For the text-containing cell, return its midpoint in [x, y] coordinate format. 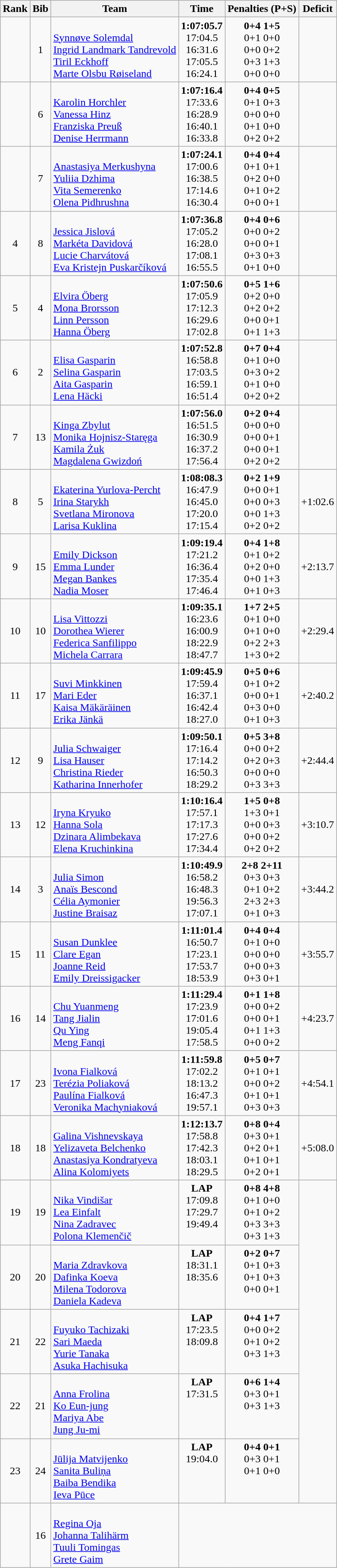
Deficit [318, 9]
Maria ZdravkovaDafinka KoevaMilena TodorovaDaniela Kadeva [115, 1277]
+4:54.1 [318, 1083]
Fuyuko TachizakiSari MaedaYurie TanakaAsuka Hachisuka [115, 1342]
Time [202, 9]
+3:44.2 [318, 889]
Elisa GasparinSelina GasparinAita GasparinLena Häcki [115, 372]
0+2 1+90+0 0+10+0 0+30+0 1+30+2 0+2 [262, 502]
0+6 1+40+3 0+10+3 1+3 [262, 1406]
+5:08.0 [318, 1148]
1:07:36.817:05.216:28.017:08.116:55.5 [202, 243]
LAP17:09.817:29.719:49.4 [202, 1212]
1:10:49.916:58.216:48.319:56.317:07.1 [202, 889]
Julia SchwaigerLisa HauserChristina RiederKatharina Innerhofer [115, 760]
+1:02.6 [318, 502]
1:08:08.316:47.916:45.017:20.017:15.4 [202, 502]
LAP19:04.0 [202, 1471]
LAP17:31.5 [202, 1406]
0+8 0+40+3 0+10+2 0+10+1 0+10+2 0+1 [262, 1148]
1:11:59.817:02.218:13.216:47.319:57.1 [202, 1083]
2 [41, 372]
1:09:45.917:59.416:37.116:42.418:27.0 [202, 695]
Anna FrolinaKo Eun-jungMariya AbeJung Ju-mi [115, 1406]
1+7 2+50+1 0+00+1 0+00+2 2+31+3 0+2 [262, 631]
Galina VishnevskayaYelizaveta BelchenkoAnastasiya KondratyevaAlina Kolomiyets [115, 1148]
0+4 0+40+1 0+10+2 0+00+1 0+20+0 0+1 [262, 179]
Susan DunkleeClare EganJoanne ReidEmily Dreissigacker [115, 954]
LAP18:31.118:35.6 [202, 1277]
+3:10.7 [318, 825]
1:07:05.717:04.516:31.617:05.516:24.1 [202, 50]
Rank [15, 9]
Chu YuanmengTang JialinQu YingMeng Fanqi [115, 1019]
Regina OjaJohanna TalihärmTuuli TomingasGrete Gaim [115, 1535]
0+4 0+40+1 0+00+0 0+00+0 0+30+3 0+1 [262, 954]
1:12:13.717:58.817:42.318:03.118:29.5 [202, 1148]
+2:29.4 [318, 631]
+3:55.7 [318, 954]
Julia SimonAnaïs BescondCélia AymonierJustine Braisaz [115, 889]
LAP17:23.518:09.8 [202, 1342]
1:07:16.417:33.616:28.916:40.116:33.8 [202, 114]
1:10:16.417:57.117:17.317:27.617:34.4 [202, 825]
Ekaterina Yurlova-PerchtIrina StarykhSvetlana MironovaLarisa Kuklina [115, 502]
Synnøve SolemdalIngrid Landmark TandrevoldTiril EckhoffMarte Olsbu Røiseland [115, 50]
Ivona FialkováTerézia PoliakováPaulína FialkováVeronika Machyniaková [115, 1083]
Jūlija MatvijenkoSanita BuliņaBaiba BendikaIeva Pūce [115, 1471]
0+4 1+80+1 0+20+2 0+00+0 1+30+1 0+3 [262, 566]
0+2 0+40+0 0+00+0 0+10+0 0+10+2 0+2 [262, 437]
1 [41, 50]
1:07:24.117:00.616:38.517:14.616:30.4 [202, 179]
0+5 3+80+0 0+20+2 0+30+0 0+00+3 3+3 [262, 760]
Emily DicksonEmma LunderMegan BankesNadia Moser [115, 566]
0+5 1+60+2 0+00+2 0+20+0 0+10+1 1+3 [262, 308]
1:11:01.416:50.717:23.117:53.718:53.9 [202, 954]
Penalties (P+S) [262, 9]
0+2 0+70+1 0+30+1 0+30+0 0+1 [262, 1277]
0+1 1+80+0 0+20+0 0+10+1 1+30+0 0+2 [262, 1019]
Lisa VittozziDorothea WiererFederica SanfilippoMichela Carrara [115, 631]
0+8 4+80+1 0+00+1 0+20+3 3+30+3 1+3 [262, 1212]
+4:23.7 [318, 1019]
+2:44.4 [318, 760]
Bib [41, 9]
1:09:50.117:16.417:14.216:50.318:29.2 [202, 760]
1:07:56.016:51.516:30.916:37.217:56.4 [202, 437]
Team [115, 9]
1:07:50.617:05.917:12.316:29.617:02.8 [202, 308]
Suvi MinkkinenMari EderKaisa MäkäräinenErika Jänkä [115, 695]
0+5 0+60+1 0+20+0 0+10+3 0+00+1 0+3 [262, 695]
24 [41, 1471]
0+4 0+60+0 0+20+0 0+10+3 0+30+1 0+0 [262, 243]
+2:40.2 [318, 695]
3 [41, 889]
2+8 2+110+3 0+30+1 0+22+3 2+30+1 0+3 [262, 889]
Iryna KryukoHanna SolaDzinara AlimbekavaElena Kruchinkina [115, 825]
Elvira ÖbergMona BrorssonLinn PerssonHanna Öberg [115, 308]
0+4 0+10+3 0+10+1 0+0 [262, 1471]
1:09:35.116:23.616:00.918:22.918:47.7 [202, 631]
Kinga ZbylutMonika Hojnisz-StaręgaKamila ŻukMagdalena Gwizdoń [115, 437]
1:07:52.816:58.817:03.516:59.116:51.4 [202, 372]
1:11:29.417:23.917:01.619:05.417:58.5 [202, 1019]
0+5 0+70+1 0+10+0 0+20+1 0+10+3 0+3 [262, 1083]
Nika VindišarLea EinfaltNina ZadravecPolona Klemenčič [115, 1212]
0+7 0+40+1 0+00+3 0+20+1 0+00+2 0+2 [262, 372]
1+5 0+81+3 0+10+0 0+30+0 0+20+2 0+2 [262, 825]
0+4 1+50+1 0+00+0 0+20+3 1+30+0 0+0 [262, 50]
0+4 1+70+0 0+20+1 0+20+3 1+3 [262, 1342]
Karolin HorchlerVanessa HinzFranziska PreußDenise Herrmann [115, 114]
0+4 0+50+1 0+30+0 0+00+1 0+00+2 0+2 [262, 114]
Jessica JislováMarkéta DavidováLucie CharvátováEva Kristejn Puskarčíková [115, 243]
Anastasiya MerkushynaYuliia DzhimaVita SemerenkoOlena Pidhrushna [115, 179]
+2:13.7 [318, 566]
1:09:19.417:21.216:36.417:35.417:46.4 [202, 566]
